Return the (X, Y) coordinate for the center point of the cell that contains the specified text.  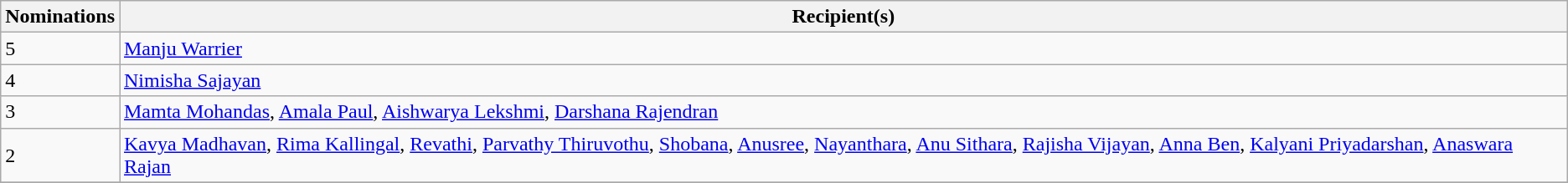
Recipient(s) (843, 17)
Nominations (60, 17)
5 (60, 48)
Mamta Mohandas, Amala Paul, Aishwarya Lekshmi, Darshana Rajendran (843, 112)
4 (60, 80)
Nimisha Sajayan (843, 80)
Manju Warrier (843, 48)
2 (60, 155)
3 (60, 112)
